Identify which cell holds the provided text, then report its [x, y] central coordinate. 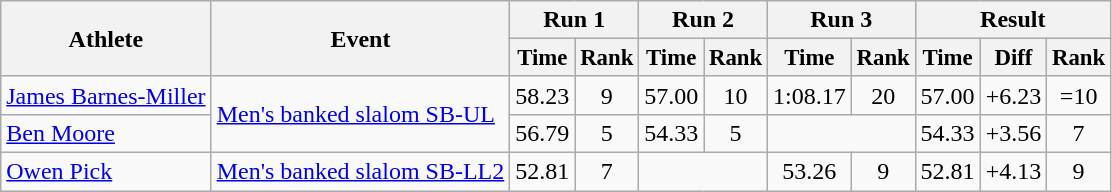
Run 1 [574, 20]
Men's banked slalom SB-UL [360, 114]
Ben Moore [106, 133]
1:08.17 [810, 95]
10 [736, 95]
53.26 [810, 172]
Athlete [106, 39]
+6.23 [1014, 95]
20 [883, 95]
Diff [1014, 58]
James Barnes-Miller [106, 95]
+4.13 [1014, 172]
56.79 [542, 133]
58.23 [542, 95]
Event [360, 39]
=10 [1079, 95]
Men's banked slalom SB-LL2 [360, 172]
Result [1012, 20]
Owen Pick [106, 172]
+3.56 [1014, 133]
Run 3 [842, 20]
Run 2 [704, 20]
